Output the (x, y) coordinate of the center of the cell containing the given text.  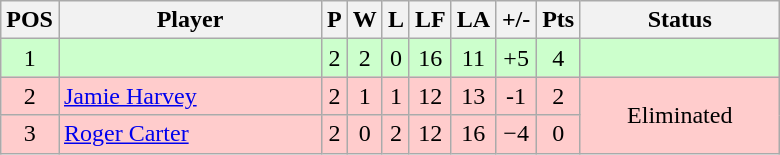
POS (30, 20)
Player (190, 20)
+/- (516, 20)
-1 (516, 96)
Jamie Harvey (190, 96)
13 (473, 96)
W (364, 20)
Pts (558, 20)
LF (430, 20)
+5 (516, 58)
P (335, 20)
Eliminated (680, 115)
LA (473, 20)
Status (680, 20)
Roger Carter (190, 134)
11 (473, 58)
−4 (516, 134)
L (396, 20)
4 (558, 58)
3 (30, 134)
